Scan for the cell matching the given text and deliver its (X, Y) coordinate at center. 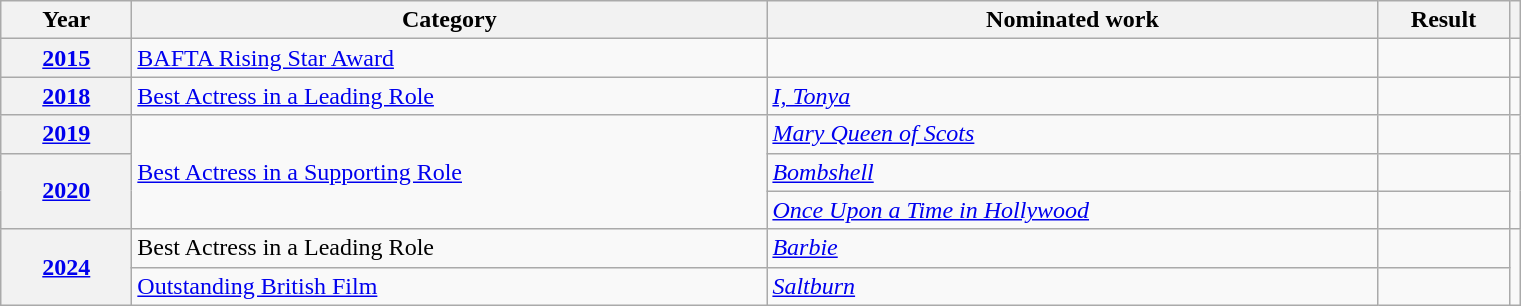
2019 (66, 134)
2020 (66, 191)
2018 (66, 96)
Best Actress in a Supporting Role (450, 172)
2015 (66, 58)
Saltburn (1072, 286)
Result (1444, 20)
Year (66, 20)
Barbie (1072, 248)
Once Upon a Time in Hollywood (1072, 210)
BAFTA Rising Star Award (450, 58)
I, Tonya (1072, 96)
Bombshell (1072, 172)
2024 (66, 267)
Nominated work (1072, 20)
Category (450, 20)
Outstanding British Film (450, 286)
Mary Queen of Scots (1072, 134)
